For the text-containing cell, return its midpoint in (x, y) coordinate format. 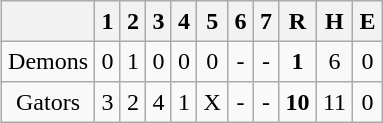
11 (334, 102)
Gators (48, 102)
E (368, 21)
7 (266, 21)
X (212, 102)
H (334, 21)
10 (298, 102)
5 (212, 21)
Demons (48, 61)
R (298, 21)
